Detect which cell encompasses the target text, then output its [x, y] center coordinate. 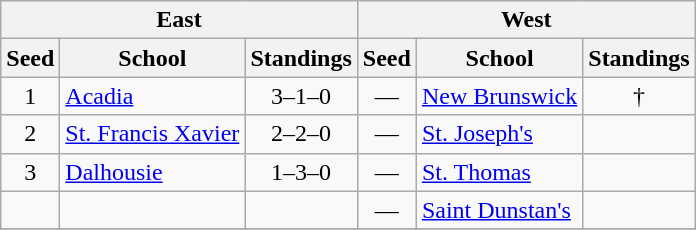
2 [30, 134]
3–1–0 [301, 96]
2–2–0 [301, 134]
St. Francis Xavier [152, 134]
1–3–0 [301, 172]
St. Joseph's [499, 134]
Acadia [152, 96]
† [639, 96]
1 [30, 96]
New Brunswick [499, 96]
St. Thomas [499, 172]
3 [30, 172]
Dalhousie [152, 172]
Saint Dunstan's [499, 210]
East [180, 20]
West [526, 20]
